Locate the cell with the specified text and output its (X, Y) center coordinate. 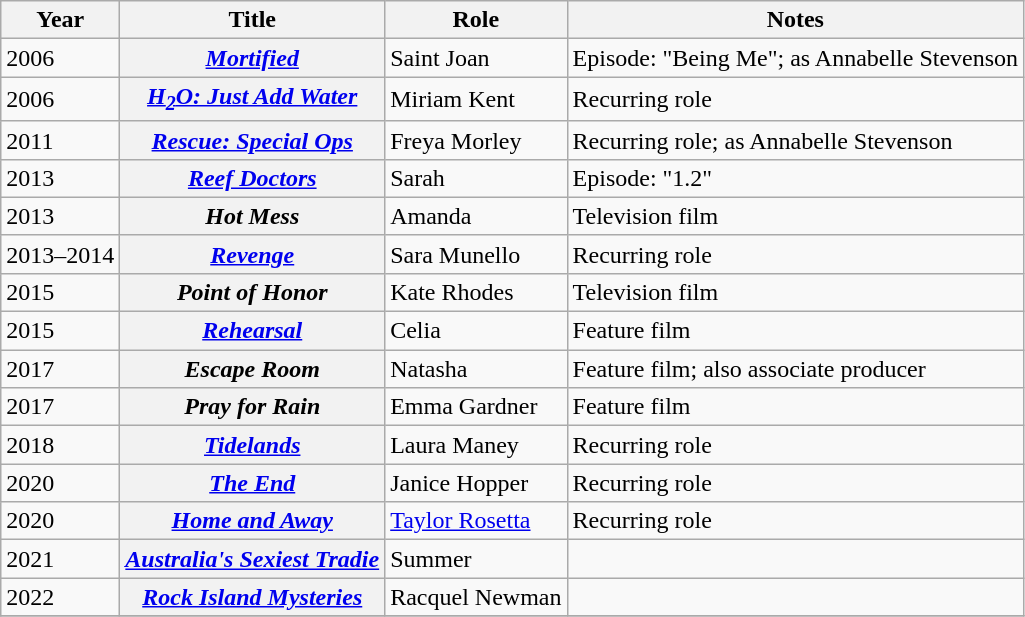
Rehearsal (252, 331)
The End (252, 483)
Escape Room (252, 369)
2011 (60, 140)
Recurring role; as Annabelle Stevenson (796, 140)
Celia (476, 331)
Rescue: Special Ops (252, 140)
Janice Hopper (476, 483)
Kate Rhodes (476, 292)
Australia's Sexiest Tradie (252, 559)
Sarah (476, 178)
2021 (60, 559)
Racquel Newman (476, 597)
Amanda (476, 216)
Episode: "1.2" (796, 178)
Summer (476, 559)
2013–2014 (60, 254)
Tidelands (252, 445)
Pray for Rain (252, 407)
Sara Munello (476, 254)
Feature film; also associate producer (796, 369)
Home and Away (252, 521)
Hot Mess (252, 216)
Role (476, 20)
Rock Island Mysteries (252, 597)
H2O: Just Add Water (252, 99)
Episode: "Being Me"; as Annabelle Stevenson (796, 58)
Taylor Rosetta (476, 521)
Laura Maney (476, 445)
Freya Morley (476, 140)
2018 (60, 445)
Natasha (476, 369)
Revenge (252, 254)
Saint Joan (476, 58)
Emma Gardner (476, 407)
Point of Honor (252, 292)
Miriam Kent (476, 99)
2022 (60, 597)
Reef Doctors (252, 178)
Notes (796, 20)
Year (60, 20)
Title (252, 20)
Mortified (252, 58)
